Extract the (x, y) coordinate from the center of the cell holding the provided text.  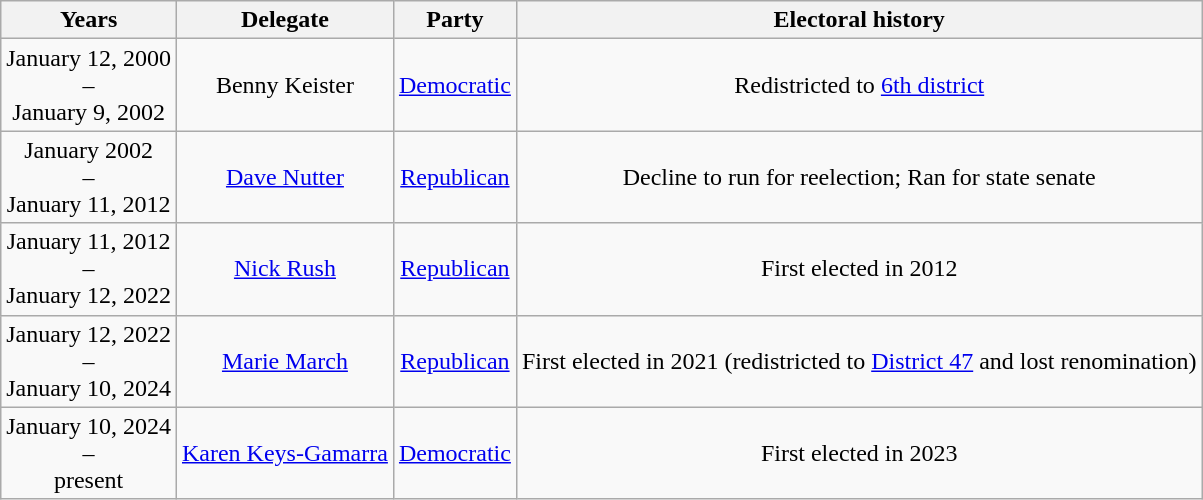
January 12, 2022–January 10, 2024 (89, 361)
First elected in 2023 (859, 453)
January 11, 2012–January 12, 2022 (89, 269)
Redistricted to 6th district (859, 85)
Electoral history (859, 20)
January 12, 2000–January 9, 2002 (89, 85)
Karen Keys-Gamarra (284, 453)
First elected in 2021 (redistricted to District 47 and lost renomination) (859, 361)
January 10, 2024–present (89, 453)
Party (454, 20)
Years (89, 20)
Marie March (284, 361)
Dave Nutter (284, 177)
First elected in 2012 (859, 269)
Nick Rush (284, 269)
Decline to run for reelection; Ran for state senate (859, 177)
Benny Keister (284, 85)
January 2002–January 11, 2012 (89, 177)
Delegate (284, 20)
